Output the (X, Y) coordinate of the center of the cell containing the given text.  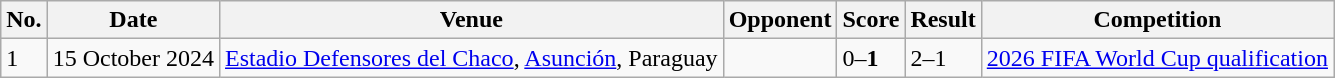
Opponent (780, 20)
Estadio Defensores del Chaco, Asunción, Paraguay (472, 58)
15 October 2024 (133, 58)
Venue (472, 20)
2–1 (943, 58)
2026 FIFA World Cup qualification (1157, 58)
Date (133, 20)
Competition (1157, 20)
Result (943, 20)
0–1 (871, 58)
No. (24, 20)
Score (871, 20)
1 (24, 58)
